Return the [x, y] coordinate for the center point of the cell that contains the specified text.  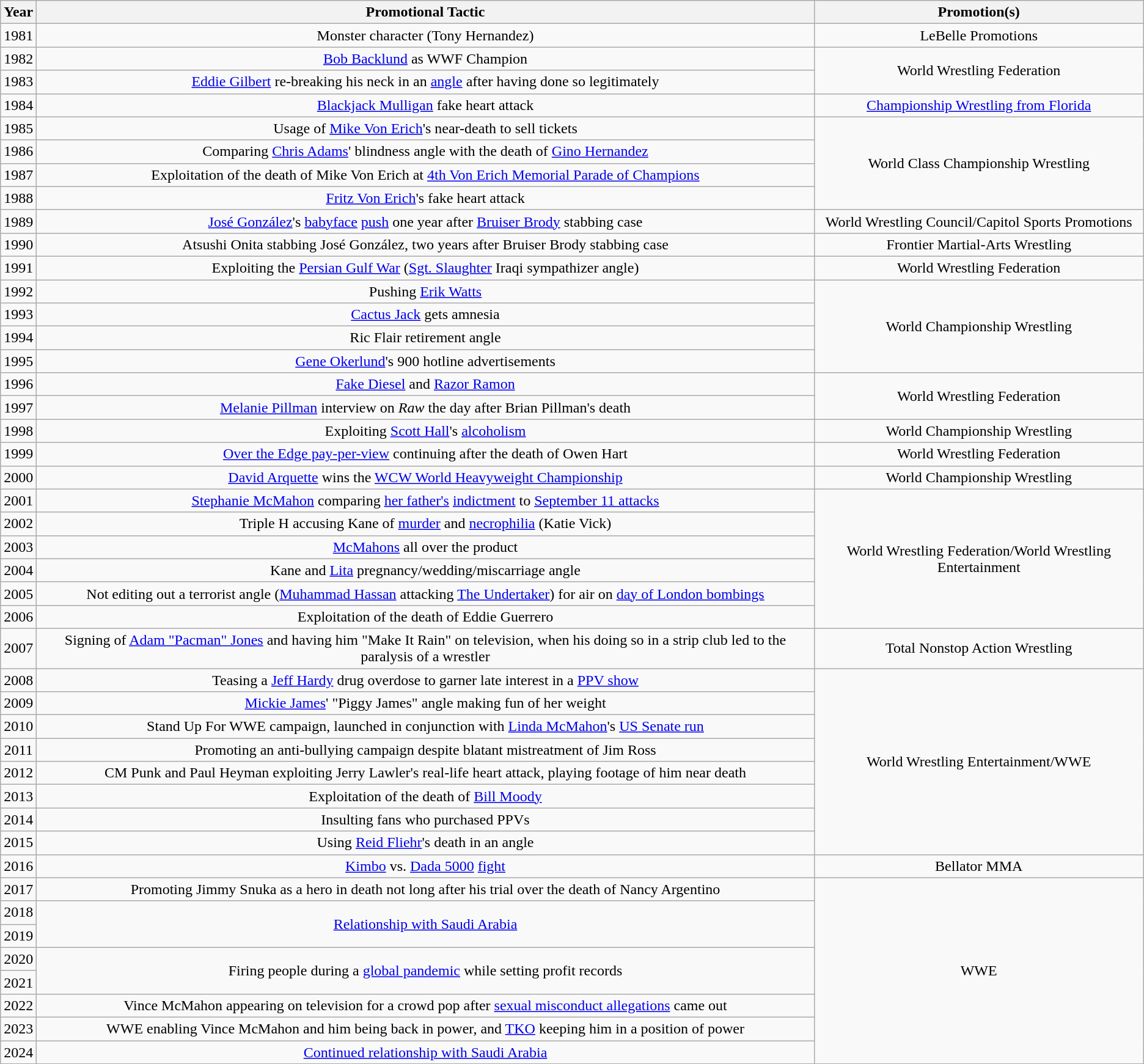
Bellator MMA [979, 866]
1994 [18, 338]
Stephanie McMahon comparing her father's indictment to September 11 attacks [425, 501]
Blackjack Mulligan fake heart attack [425, 105]
2021 [18, 982]
2010 [18, 727]
2015 [18, 843]
World Class Championship Wrestling [979, 163]
Vince McMahon appearing on television for a crowd pop after sexual misconduct allegations came out [425, 1005]
World Wrestling Federation/World Wrestling Entertainment [979, 559]
World Wrestling Entertainment/WWE [979, 761]
1991 [18, 268]
Over the Edge pay-per-view continuing after the death of Owen Hart [425, 454]
1990 [18, 244]
Exploitation of the death of Bill Moody [425, 796]
WWE [979, 970]
Mickie James' "Piggy James" angle making fun of her weight [425, 703]
2007 [18, 648]
2024 [18, 1052]
2001 [18, 501]
World Wrestling Council/Capitol Sports Promotions [979, 221]
2017 [18, 889]
2005 [18, 593]
David Arquette wins the WCW World Heavyweight Championship [425, 477]
Triple H accusing Kane of murder and necrophilia (Katie Vick) [425, 524]
1996 [18, 384]
Kane and Lita pregnancy/wedding/miscarriage angle [425, 570]
2023 [18, 1029]
1989 [18, 221]
Using Reid Fliehr's death in an angle [425, 843]
1992 [18, 292]
2016 [18, 866]
Exploiting the Persian Gulf War (Sgt. Slaughter Iraqi sympathizer angle) [425, 268]
2013 [18, 796]
Relationship with Saudi Arabia [425, 924]
2018 [18, 912]
2011 [18, 750]
1981 [18, 35]
2022 [18, 1005]
2004 [18, 570]
Firing people during a global pandemic while setting profit records [425, 970]
2020 [18, 959]
Promoting an anti-bullying campaign despite blatant mistreatment of Jim Ross [425, 750]
Monster character (Tony Hernandez) [425, 35]
1999 [18, 454]
Exploitation of the death of Eddie Guerrero [425, 617]
Atsushi Onita stabbing José González, two years after Bruiser Brody stabbing case [425, 244]
1998 [18, 431]
2002 [18, 524]
José González's babyface push one year after Bruiser Brody stabbing case [425, 221]
Pushing Erik Watts [425, 292]
Usage of Mike Von Erich's near-death to sell tickets [425, 128]
Comparing Chris Adams' blindness angle with the death of Gino Hernandez [425, 152]
1984 [18, 105]
Exploitation of the death of Mike Von Erich at 4th Von Erich Memorial Parade of Champions [425, 175]
2003 [18, 547]
Cactus Jack gets amnesia [425, 315]
Frontier Martial-Arts Wrestling [979, 244]
McMahons all over the product [425, 547]
2019 [18, 936]
Total Nonstop Action Wrestling [979, 648]
1983 [18, 82]
1986 [18, 152]
Not editing out a terrorist angle (Muhammad Hassan attacking The Undertaker) for air on day of London bombings [425, 593]
1995 [18, 361]
Promotion(s) [979, 12]
WWE enabling Vince McMahon and him being back in power, and TKO keeping him in a position of power [425, 1029]
1982 [18, 59]
Teasing a Jeff Hardy drug overdose to garner late interest in a PPV show [425, 680]
1987 [18, 175]
Insulting fans who purchased PPVs [425, 820]
Promotional Tactic [425, 12]
1993 [18, 315]
2000 [18, 477]
Stand Up For WWE campaign, launched in conjunction with Linda McMahon's US Senate run [425, 727]
Year [18, 12]
Signing of Adam "Pacman" Jones and having him "Make It Rain" on television, when his doing so in a strip club led to the paralysis of a wrestler [425, 648]
Championship Wrestling from Florida [979, 105]
2012 [18, 773]
Kimbo vs. Dada 5000 fight [425, 866]
2008 [18, 680]
Gene Okerlund's 900 hotline advertisements [425, 361]
1988 [18, 198]
Exploiting Scott Hall's alcoholism [425, 431]
LeBelle Promotions [979, 35]
2014 [18, 820]
Eddie Gilbert re-breaking his neck in an angle after having done so legitimately [425, 82]
Ric Flair retirement angle [425, 338]
Continued relationship with Saudi Arabia [425, 1052]
Bob Backlund as WWF Champion [425, 59]
Fake Diesel and Razor Ramon [425, 384]
2006 [18, 617]
Fritz Von Erich's fake heart attack [425, 198]
1997 [18, 408]
Melanie Pillman interview on Raw the day after Brian Pillman's death [425, 408]
Promoting Jimmy Snuka as a hero in death not long after his trial over the death of Nancy Argentino [425, 889]
2009 [18, 703]
CM Punk and Paul Heyman exploiting Jerry Lawler's real-life heart attack, playing footage of him near death [425, 773]
1985 [18, 128]
